For the text-containing cell, return its midpoint in (X, Y) coordinate format. 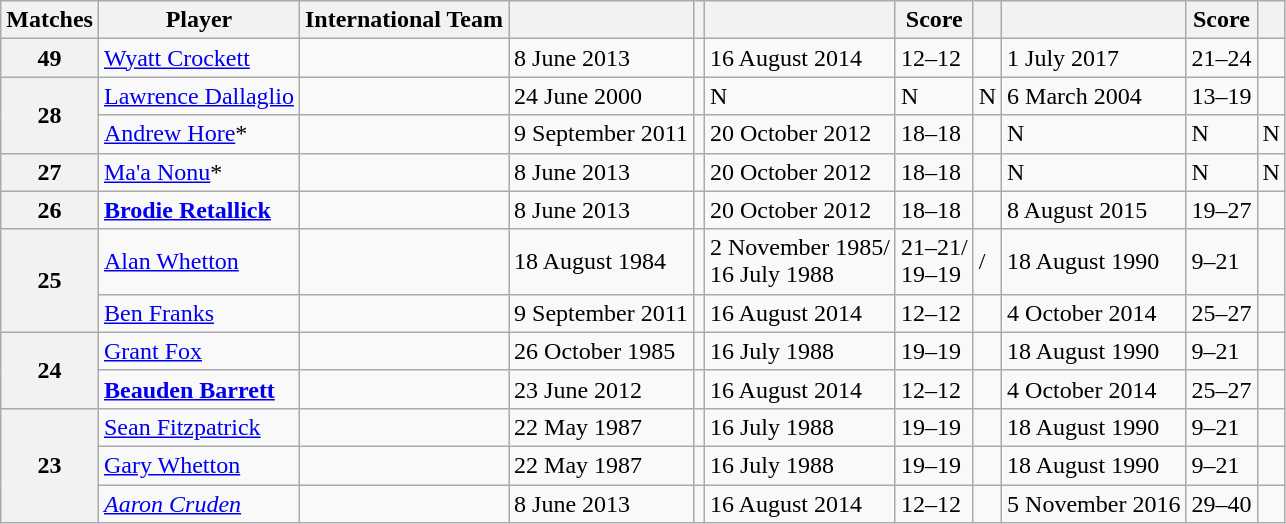
23 (50, 465)
24 (50, 370)
24 June 2000 (602, 96)
21–24 (1222, 58)
28 (50, 115)
Sean Fitzpatrick (198, 427)
Lawrence Dallaglio (198, 96)
/ (987, 262)
Ma'a Nonu* (198, 172)
Player (198, 20)
Brodie Retallick (198, 210)
Beauden Barrett (198, 389)
6 March 2004 (1094, 96)
5 November 2016 (1094, 503)
International Team (404, 20)
18 August 1984 (602, 262)
21–21/19–19 (934, 262)
26 October 1985 (602, 351)
8 August 2015 (1094, 210)
23 June 2012 (602, 389)
29–40 (1222, 503)
Aaron Cruden (198, 503)
Grant Fox (198, 351)
26 (50, 210)
Wyatt Crockett (198, 58)
Matches (50, 20)
1 July 2017 (1094, 58)
2 November 1985/16 July 1988 (800, 262)
13–19 (1222, 96)
49 (50, 58)
Andrew Hore* (198, 134)
27 (50, 172)
Gary Whetton (198, 465)
25 (50, 280)
19–27 (1222, 210)
Ben Franks (198, 313)
Alan Whetton (198, 262)
